Identify which cell holds the provided text, then report its [X, Y] central coordinate. 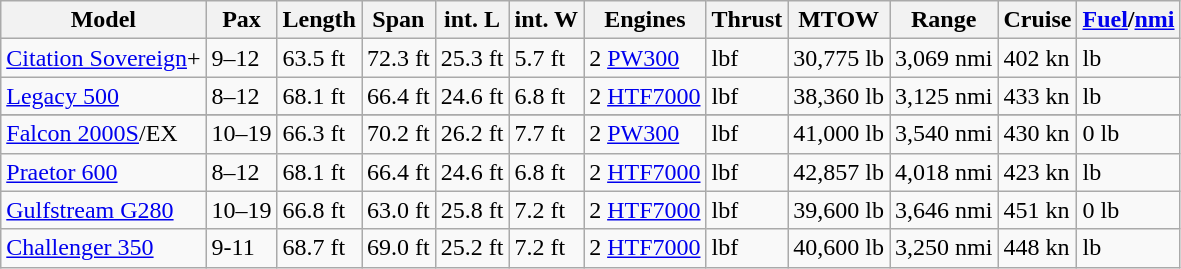
25.3 ft [472, 58]
Citation Sovereign+ [104, 58]
3,125 nmi [944, 96]
Legacy 500 [104, 96]
25.8 ft [472, 210]
451 kn [1038, 210]
30,775 lb [839, 58]
40,600 lb [839, 248]
Cruise [1038, 20]
7.7 ft [546, 134]
3,540 nmi [944, 134]
Thrust [747, 20]
70.2 ft [399, 134]
63.0 ft [399, 210]
38,360 lb [839, 96]
Pax [242, 20]
Fuel/nmi [1128, 20]
4,018 nmi [944, 172]
Model [104, 20]
66.8 ft [319, 210]
448 kn [1038, 248]
Span [399, 20]
68.7 ft [319, 248]
9–12 [242, 58]
433 kn [1038, 96]
42,857 lb [839, 172]
3,069 nmi [944, 58]
39,600 lb [839, 210]
Engines [645, 20]
int. L [472, 20]
402 kn [1038, 58]
25.2 ft [472, 248]
26.2 ft [472, 134]
MTOW [839, 20]
Praetor 600 [104, 172]
Length [319, 20]
3,646 nmi [944, 210]
9-11 [242, 248]
Challenger 350 [104, 248]
5.7 ft [546, 58]
63.5 ft [319, 58]
int. W [546, 20]
3,250 nmi [944, 248]
423 kn [1038, 172]
72.3 ft [399, 58]
430 kn [1038, 134]
41,000 lb [839, 134]
Range [944, 20]
Gulfstream G280 [104, 210]
69.0 ft [399, 248]
Falcon 2000S/EX [104, 134]
66.3 ft [319, 134]
